Search for the cell housing the specified text and yield its [x, y] center coordinate. 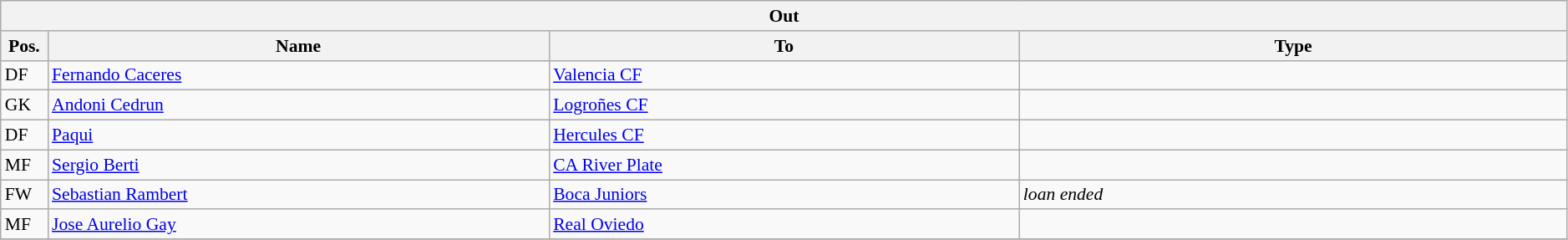
Sergio Berti [298, 165]
Paqui [298, 135]
Sebastian Rambert [298, 195]
Andoni Cedrun [298, 105]
Type [1293, 46]
Name [298, 46]
Hercules CF [784, 135]
Boca Juniors [784, 195]
loan ended [1293, 195]
Valencia CF [784, 75]
Real Oviedo [784, 225]
FW [24, 195]
Out [784, 16]
GK [24, 105]
Logroñes CF [784, 105]
CA River Plate [784, 165]
To [784, 46]
Fernando Caceres [298, 75]
Pos. [24, 46]
Jose Aurelio Gay [298, 225]
